Extract the (X, Y) coordinate from the center of the cell holding the provided text.  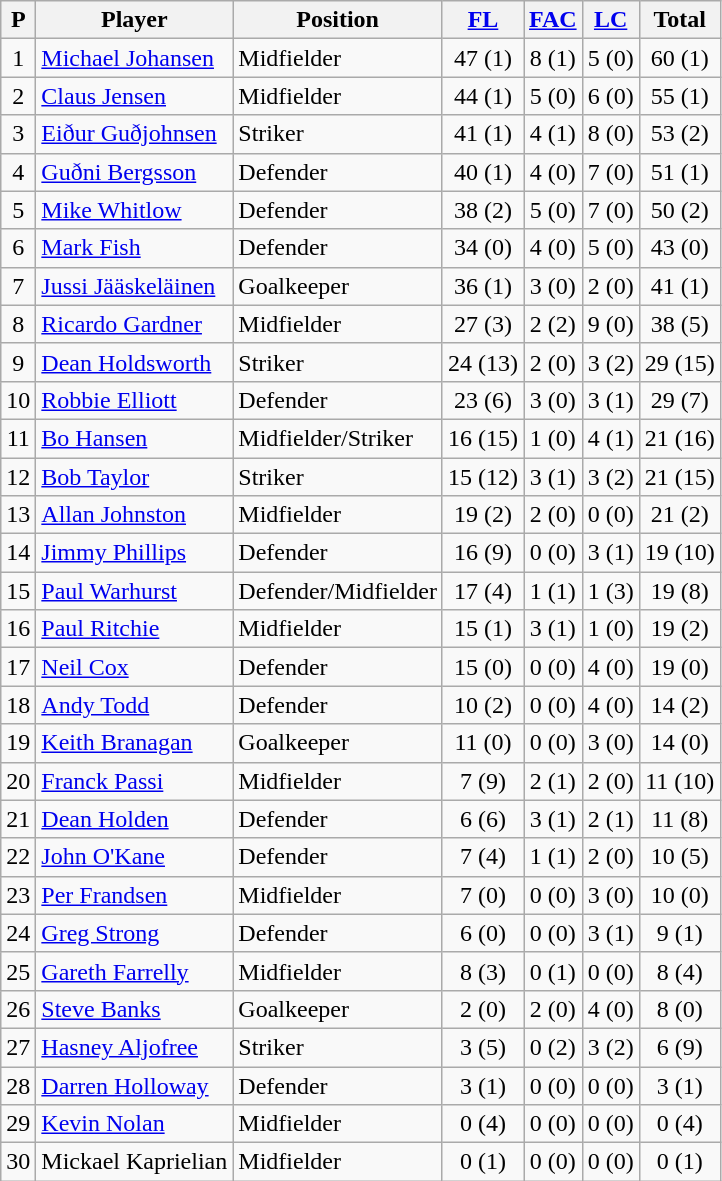
19 (0) (680, 667)
16 (15) (482, 438)
Hasney Aljofree (134, 1047)
11 (8) (680, 819)
7 (18, 286)
Mark Fish (134, 248)
40 (1) (482, 172)
26 (18, 1009)
Andy Todd (134, 705)
Eiður Guðjohnsen (134, 134)
4 (18, 172)
30 (18, 1162)
22 (18, 857)
FAC (554, 20)
38 (2) (482, 210)
17 (4) (482, 591)
Per Frandsen (134, 895)
7 (4) (482, 857)
43 (0) (680, 248)
28 (18, 1085)
Robbie Elliott (134, 400)
P (18, 20)
8 (1) (554, 58)
7 (9) (482, 781)
19 (8) (680, 591)
Neil Cox (134, 667)
Keith Branagan (134, 743)
18 (18, 705)
27 (18, 1047)
10 (5) (680, 857)
15 (1) (482, 629)
23 (6) (482, 400)
9 (18, 362)
Allan Johnston (134, 515)
19 (18, 743)
10 (0) (680, 895)
14 (18, 553)
Steve Banks (134, 1009)
Mickael Kaprielian (134, 1162)
1 (3) (610, 591)
Michael Johansen (134, 58)
24 (13) (482, 362)
Bob Taylor (134, 477)
16 (18, 629)
2 (18, 96)
14 (0) (680, 743)
Franck Passi (134, 781)
21 (18, 819)
10 (18, 400)
Dean Holden (134, 819)
6 (18, 248)
3 (18, 134)
15 (18, 591)
25 (18, 971)
11 (18, 438)
21 (16) (680, 438)
38 (5) (680, 324)
29 (7) (680, 400)
21 (15) (680, 477)
51 (1) (680, 172)
12 (18, 477)
Kevin Nolan (134, 1124)
17 (18, 667)
14 (2) (680, 705)
Bo Hansen (134, 438)
Gareth Farrelly (134, 971)
19 (10) (680, 553)
10 (2) (482, 705)
Mike Whitlow (134, 210)
23 (18, 895)
9 (0) (610, 324)
2 (2) (554, 324)
Jimmy Phillips (134, 553)
Greg Strong (134, 933)
50 (2) (680, 210)
5 (18, 210)
8 (18, 324)
Player (134, 20)
21 (2) (680, 515)
53 (2) (680, 134)
20 (18, 781)
55 (1) (680, 96)
Paul Warhurst (134, 591)
36 (1) (482, 286)
Claus Jensen (134, 96)
11 (10) (680, 781)
13 (18, 515)
Paul Ritchie (134, 629)
LC (610, 20)
0 (2) (554, 1047)
24 (18, 933)
9 (1) (680, 933)
8 (3) (482, 971)
60 (1) (680, 58)
29 (18, 1124)
16 (9) (482, 553)
Dean Holdsworth (134, 362)
6 (6) (482, 819)
15 (0) (482, 667)
47 (1) (482, 58)
FL (482, 20)
15 (12) (482, 477)
Midfielder/Striker (338, 438)
3 (5) (482, 1047)
Position (338, 20)
Total (680, 20)
27 (3) (482, 324)
Defender/Midfielder (338, 591)
8 (4) (680, 971)
6 (9) (680, 1047)
1 (18, 58)
44 (1) (482, 96)
29 (15) (680, 362)
11 (0) (482, 743)
Darren Holloway (134, 1085)
Jussi Jääskeläinen (134, 286)
34 (0) (482, 248)
Guðni Bergsson (134, 172)
Ricardo Gardner (134, 324)
John O'Kane (134, 857)
